Locate the cell with the specified text and output its (X, Y) center coordinate. 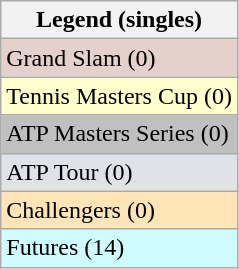
Tennis Masters Cup (0) (120, 96)
Futures (14) (120, 248)
Grand Slam (0) (120, 58)
ATP Masters Series (0) (120, 134)
ATP Tour (0) (120, 172)
Legend (singles) (120, 20)
Challengers (0) (120, 210)
